Locate the cell with the specified text and output its [x, y] center coordinate. 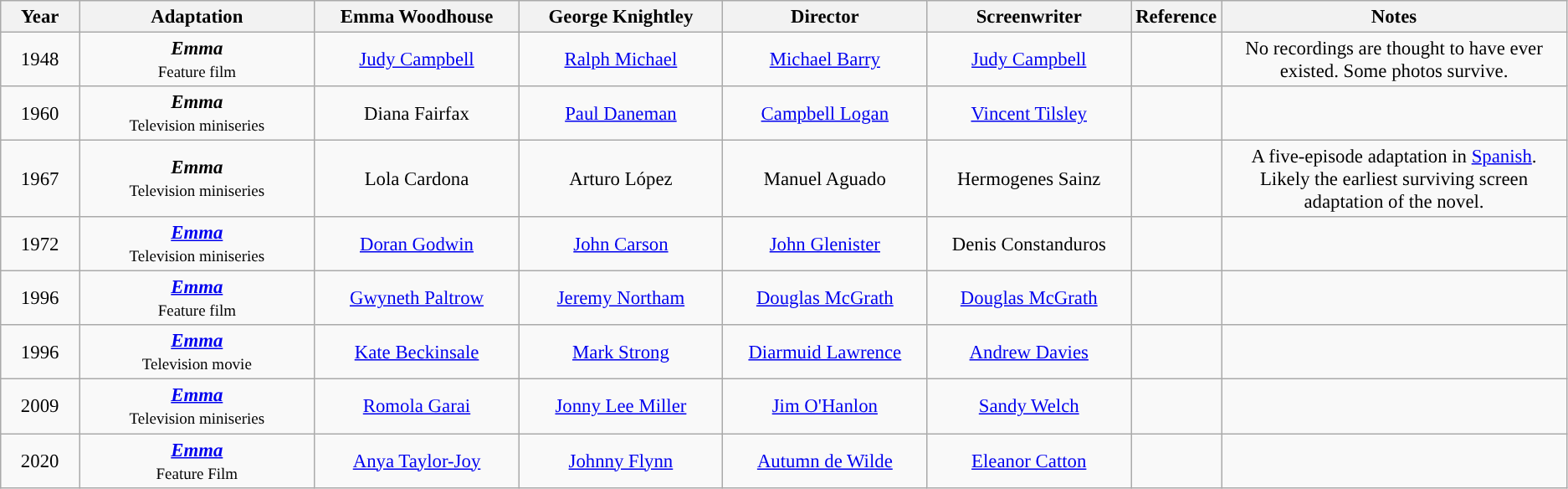
A five-episode adaptation in Spanish. Likely the earliest surviving screen adaptation of the novel. [1394, 179]
Doran Godwin [417, 244]
Eleanor Catton [1029, 461]
Vincent Tilsley [1029, 114]
1972 [40, 244]
No recordings are thought to have ever existed. Some photos survive. [1394, 60]
Diana Fairfax [417, 114]
Hermogenes Sainz [1029, 179]
Reference [1176, 17]
Ralph Michael [621, 60]
Denis Constanduros [1029, 244]
Director [825, 17]
Andrew Davies [1029, 352]
John Glenister [825, 244]
Campbell Logan [825, 114]
Anya Taylor-Joy [417, 461]
Mark Strong [621, 352]
Jonny Lee Miller [621, 407]
Lola Cardona [417, 179]
1948 [40, 60]
Manuel Aguado [825, 179]
Diarmuid Lawrence [825, 352]
Emma Woodhouse [417, 17]
1960 [40, 114]
Screenwriter [1029, 17]
Jeremy Northam [621, 298]
Year [40, 17]
Paul Daneman [621, 114]
John Carson [621, 244]
Gwyneth Paltrow [417, 298]
2020 [40, 461]
EmmaTelevision movie [197, 352]
Sandy Welch [1029, 407]
2009 [40, 407]
EmmaFeature Film [197, 461]
Johnny Flynn [621, 461]
Notes [1394, 17]
Michael Barry [825, 60]
Romola Garai [417, 407]
1967 [40, 179]
George Knightley [621, 17]
Autumn de Wilde [825, 461]
Adaptation [197, 17]
Kate Beckinsale [417, 352]
Arturo López [621, 179]
Jim O'Hanlon [825, 407]
